For the text-containing cell, return its midpoint in (x, y) coordinate format. 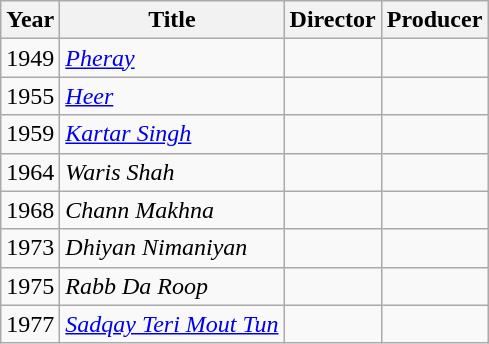
Kartar Singh (172, 134)
Director (332, 20)
1964 (30, 172)
1968 (30, 210)
Producer (434, 20)
Pheray (172, 58)
1977 (30, 324)
1949 (30, 58)
Rabb Da Roop (172, 286)
Sadqay Teri Mout Tun (172, 324)
1959 (30, 134)
Heer (172, 96)
1955 (30, 96)
Waris Shah (172, 172)
1975 (30, 286)
1973 (30, 248)
Title (172, 20)
Year (30, 20)
Chann Makhna (172, 210)
Dhiyan Nimaniyan (172, 248)
